Scan for the cell matching the given text and deliver its (x, y) coordinate at center. 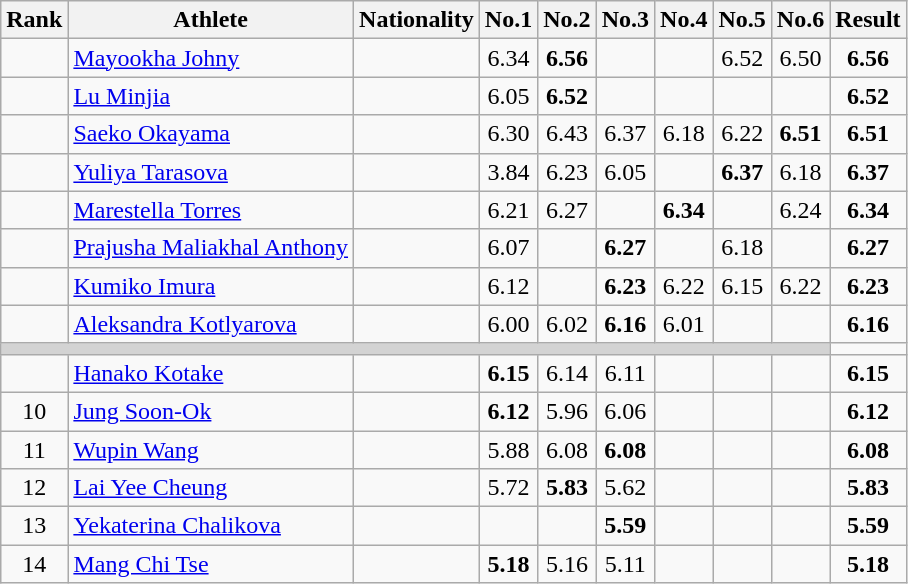
No.3 (625, 20)
6.00 (508, 324)
No.4 (684, 20)
5.96 (567, 411)
6.06 (625, 411)
6.43 (567, 134)
5.11 (625, 564)
Jung Soon-Ok (211, 411)
Kumiko Imura (211, 286)
No.1 (508, 20)
5.72 (508, 488)
Nationality (417, 20)
Wupin Wang (211, 449)
Yekaterina Chalikova (211, 526)
Result (868, 20)
11 (34, 449)
No.5 (742, 20)
6.21 (508, 210)
5.16 (567, 564)
Marestella Torres (211, 210)
Saeko Okayama (211, 134)
6.02 (567, 324)
6.14 (567, 373)
6.50 (800, 58)
10 (34, 411)
Lai Yee Cheung (211, 488)
6.24 (800, 210)
13 (34, 526)
Rank (34, 20)
Aleksandra Kotlyarova (211, 324)
5.88 (508, 449)
Athlete (211, 20)
No.6 (800, 20)
Mang Chi Tse (211, 564)
6.01 (684, 324)
6.07 (508, 248)
Yuliya Tarasova (211, 172)
14 (34, 564)
5.62 (625, 488)
Mayookha Johny (211, 58)
12 (34, 488)
Lu Minjia (211, 96)
6.30 (508, 134)
6.11 (625, 373)
Hanako Kotake (211, 373)
3.84 (508, 172)
Prajusha Maliakhal Anthony (211, 248)
No.2 (567, 20)
